Identify which cell holds the provided text, then report its [X, Y] central coordinate. 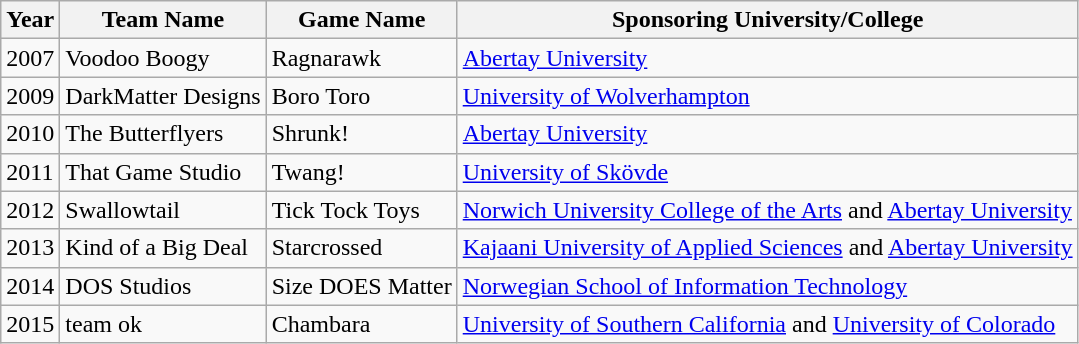
2010 [30, 134]
Tick Tock Toys [362, 210]
University of Southern California and University of Colorado [768, 324]
2009 [30, 96]
Voodoo Boogy [163, 58]
Team Name [163, 20]
2015 [30, 324]
DOS Studios [163, 286]
team ok [163, 324]
Chambara [362, 324]
DarkMatter Designs [163, 96]
2012 [30, 210]
Year [30, 20]
University of Wolverhampton [768, 96]
Sponsoring University/College [768, 20]
Starcrossed [362, 248]
Ragnarawk [362, 58]
Boro Toro [362, 96]
Game Name [362, 20]
Swallowtail [163, 210]
University of Skövde [768, 172]
2011 [30, 172]
Shrunk! [362, 134]
Norwegian School of Information Technology [768, 286]
Size DOES Matter [362, 286]
Kajaani University of Applied Sciences and Abertay University [768, 248]
2013 [30, 248]
Norwich University College of the Arts and Abertay University [768, 210]
Twang! [362, 172]
That Game Studio [163, 172]
The Butterflyers [163, 134]
Kind of a Big Deal [163, 248]
2007 [30, 58]
2014 [30, 286]
